Extract the [x, y] coordinate from the center of the cell holding the provided text.  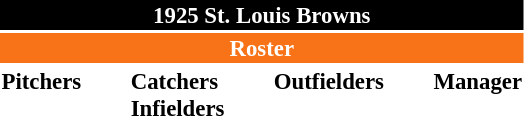
Roster [262, 48]
1925 St. Louis Browns [262, 15]
